For the text-containing cell, return its midpoint in [x, y] coordinate format. 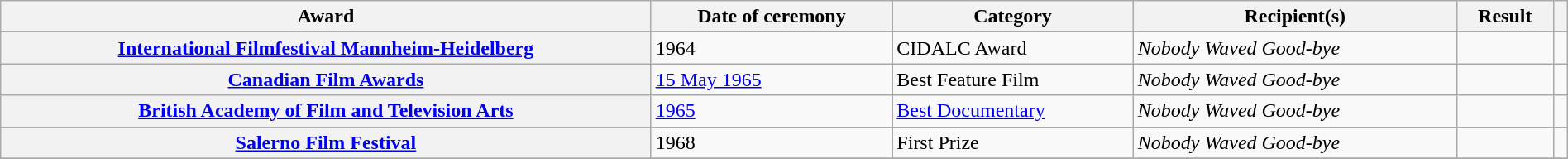
Recipient(s) [1295, 17]
First Prize [1012, 142]
1968 [772, 142]
CIDALC Award [1012, 48]
Result [1505, 17]
Best Feature Film [1012, 79]
Best Documentary [1012, 111]
1965 [772, 111]
International Filmfestival Mannheim-Heidelberg [326, 48]
Salerno Film Festival [326, 142]
1964 [772, 48]
Category [1012, 17]
Award [326, 17]
Canadian Film Awards [326, 79]
Date of ceremony [772, 17]
British Academy of Film and Television Arts [326, 111]
15 May 1965 [772, 79]
